Detect which cell encompasses the target text, then output its [x, y] center coordinate. 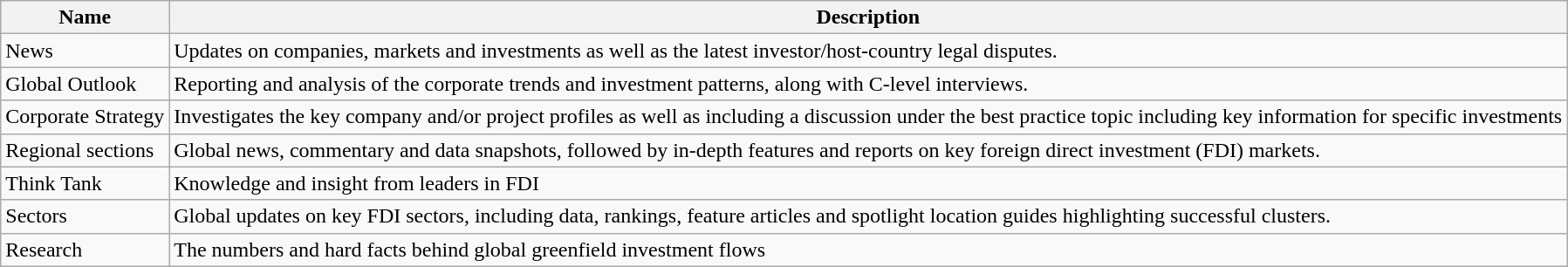
Research [86, 250]
Updates on companies, markets and investments as well as the latest investor/host-country legal disputes. [868, 51]
Global updates on key FDI sectors, including data, rankings, feature articles and spotlight location guides highlighting successful clusters. [868, 216]
Think Tank [86, 183]
Reporting and analysis of the corporate trends and investment patterns, along with C-level interviews. [868, 84]
Sectors [86, 216]
News [86, 51]
Name [86, 17]
Description [868, 17]
The numbers and hard facts behind global greenfield investment flows [868, 250]
Global news, commentary and data snapshots, followed by in-depth features and reports on key foreign direct investment (FDI) markets. [868, 150]
Corporate Strategy [86, 117]
Regional sections [86, 150]
Global Outlook [86, 84]
Knowledge and insight from leaders in FDI [868, 183]
